Find where the given text appears and provide that cell's center as [x, y] coordinate. 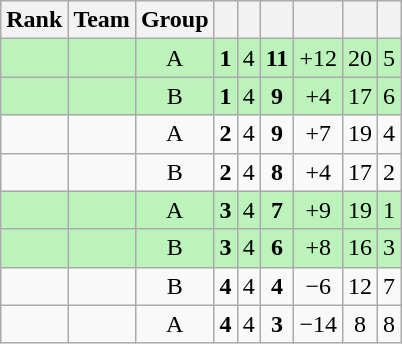
20 [360, 58]
+7 [318, 134]
+8 [318, 248]
−6 [318, 286]
+9 [318, 210]
12 [360, 286]
Rank [34, 20]
16 [360, 248]
−14 [318, 324]
11 [277, 58]
Team [102, 20]
5 [390, 58]
+12 [318, 58]
Group [174, 20]
